For the text-containing cell, return its midpoint in (x, y) coordinate format. 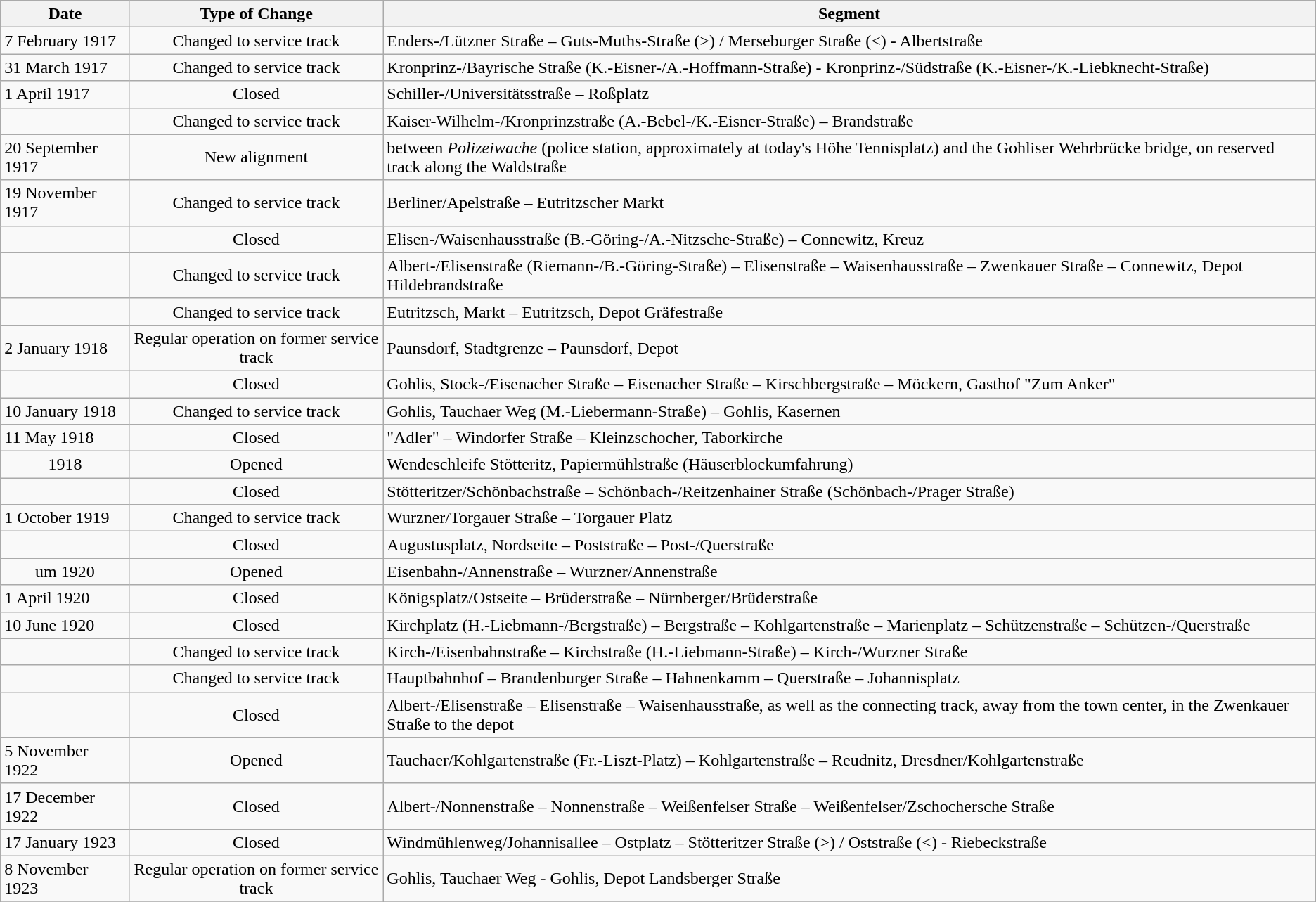
Gohlis, Tauchaer Weg - Gohlis, Depot Landsberger Straße (849, 879)
Kronprinz-/Bayrische Straße (K.-Eisner-/A.-Hoffmann-Straße) - Kronprinz-/Südstraße (K.-Eisner-/K.-Liebknecht-Straße) (849, 67)
Hauptbahnhof – Brandenburger Straße – Hahnenkamm – Querstraße – Johannisplatz (849, 678)
Paunsdorf, Stadtgrenze – Paunsdorf, Depot (849, 347)
2 January 1918 (65, 347)
Windmühlenweg/Johannisallee – Ostplatz – Stötteritzer Straße (>) / Oststraße (<) - Riebeckstraße (849, 842)
31 March 1917 (65, 67)
Elisen-/Waisenhausstraße (B.-Göring-/A.-Nitzsche-Straße) – Connewitz, Kreuz (849, 239)
1 October 1919 (65, 518)
Wurzner/Torgauer Straße – Torgauer Platz (849, 518)
5 November 1922 (65, 761)
Eisenbahn-/Annenstraße – Wurzner/Annenstraße (849, 572)
Kirch-/Eisenbahnstraße – Kirchstraße (H.-Liebmann-Straße) – Kirch-/Wurzner Straße (849, 652)
Date (65, 14)
Schiller-/Universitätsstraße – Roßplatz (849, 94)
Tauchaer/Kohlgartenstraße (Fr.-Liszt-Platz) – Kohlgartenstraße – Reudnitz, Dresdner/Kohlgartenstraße (849, 761)
Gohlis, Tauchaer Weg (M.-Liebermann-Straße) – Gohlis, Kasernen (849, 411)
Berliner/Apelstraße – Eutritzscher Markt (849, 202)
17 January 1923 (65, 842)
Gohlis, Stock-/Eisenacher Straße – Eisenacher Straße – Kirschbergstraße – Möckern, Gasthof "Zum Anker" (849, 384)
New alignment (256, 157)
11 May 1918 (65, 438)
Stötteritzer/Schönbachstraße – Schönbach-/Reitzenhainer Straße (Schönbach-/Prager Straße) (849, 491)
1 April 1920 (65, 598)
Kaiser-Wilhelm-/Kronprinzstraße (A.-Bebel-/K.-Eisner-Straße) – Brandstraße (849, 121)
17 December 1922 (65, 806)
1 April 1917 (65, 94)
Albert-/Elisenstraße (Riemann-/B.-Göring-Straße) – Elisenstraße – Waisenhausstraße – Zwenkauer Straße – Connewitz, Depot Hildebrandstraße (849, 276)
"Adler" – Windorfer Straße – Kleinzschocher, Taborkirche (849, 438)
Enders-/Lützner Straße – Guts-Muths-Straße (>) / Merseburger Straße (<) - Albertstraße (849, 41)
Eutritzsch, Markt – Eutritzsch, Depot Gräfestraße (849, 311)
1918 (65, 465)
8 November 1923 (65, 879)
19 November 1917 (65, 202)
Kirchplatz (H.-Liebmann-/Bergstraße) – Bergstraße – Kohlgartenstraße – Marienplatz – Schützenstraße – Schützen-/Querstraße (849, 625)
Type of Change (256, 14)
10 June 1920 (65, 625)
Segment (849, 14)
Albert-/Nonnenstraße – Nonnenstraße – Weißenfelser Straße – Weißenfelser/Zschochersche Straße (849, 806)
Augustusplatz, Nordseite – Poststraße – Post-/Querstraße (849, 545)
Wendeschleife Stötteritz, Papiermühlstraße (Häuserblockumfahrung) (849, 465)
7 February 1917 (65, 41)
20 September 1917 (65, 157)
10 January 1918 (65, 411)
um 1920 (65, 572)
Königsplatz/Ostseite – Brüderstraße – Nürnberger/Brüderstraße (849, 598)
